Provide the (x, y) coordinate of the cell's center where the given text is located.  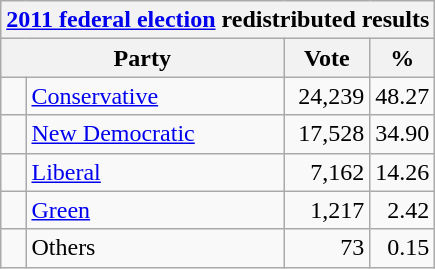
% (402, 58)
2.42 (402, 210)
0.15 (402, 248)
Party (142, 58)
2011 federal election redistributed results (218, 20)
New Democratic (155, 134)
34.90 (402, 134)
Green (155, 210)
24,239 (327, 96)
1,217 (327, 210)
Conservative (155, 96)
Vote (327, 58)
7,162 (327, 172)
14.26 (402, 172)
17,528 (327, 134)
73 (327, 248)
Others (155, 248)
Liberal (155, 172)
48.27 (402, 96)
